Search for the cell housing the specified text and yield its [x, y] center coordinate. 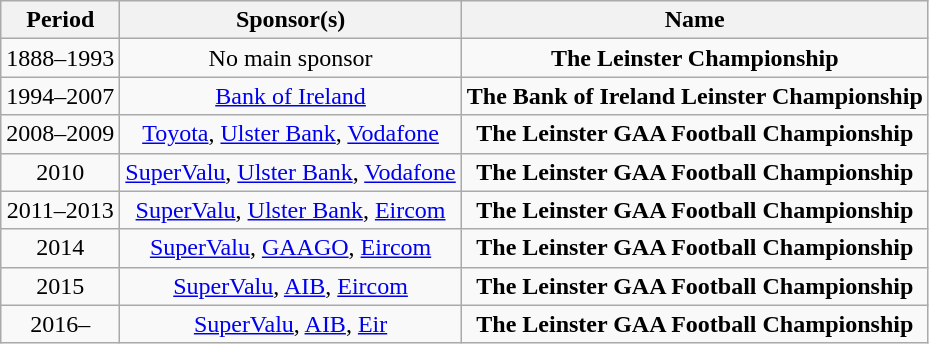
Toyota, Ulster Bank, Vodafone [290, 134]
1994–2007 [60, 96]
Period [60, 20]
SuperValu, Ulster Bank, Eircom [290, 210]
Sponsor(s) [290, 20]
Bank of Ireland [290, 96]
SuperValu, Ulster Bank, Vodafone [290, 172]
2010 [60, 172]
2015 [60, 286]
Name [694, 20]
The Bank of Ireland Leinster Championship [694, 96]
2016– [60, 324]
2011–2013 [60, 210]
1888–1993 [60, 58]
SuperValu, AIB, Eircom [290, 286]
SuperValu, AIB, Eir [290, 324]
No main sponsor [290, 58]
2014 [60, 248]
2008–2009 [60, 134]
The Leinster Championship [694, 58]
SuperValu, GAAGO, Eircom [290, 248]
